Provide the [x, y] coordinate of the cell's center where the given text is located.  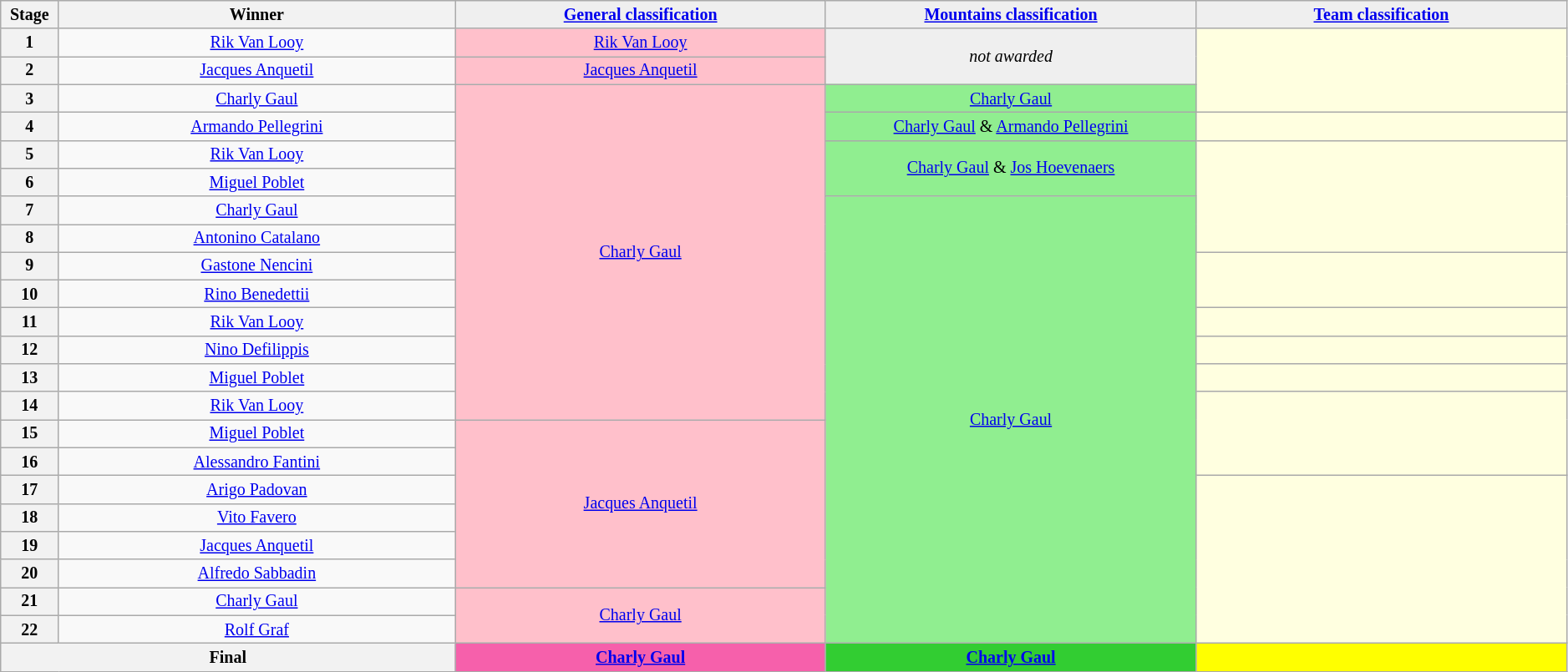
2 [30, 70]
Team classification [1382, 15]
Alessandro Fantini [257, 462]
12 [30, 351]
4 [30, 127]
Rolf Graf [257, 629]
3 [30, 99]
Antonino Catalano [257, 239]
8 [30, 239]
22 [30, 629]
10 [30, 294]
16 [30, 462]
6 [30, 182]
Stage [30, 15]
Rino Benedettii [257, 294]
21 [30, 601]
5 [30, 154]
11 [30, 322]
Final [228, 658]
18 [30, 518]
9 [30, 265]
Charly Gaul & Jos Hoevenaers [1011, 169]
14 [30, 406]
7 [30, 210]
17 [30, 489]
Arigo Padovan [257, 489]
1 [30, 43]
Charly Gaul & Armando Pellegrini [1011, 127]
Mountains classification [1011, 15]
Alfredo Sabbadin [257, 573]
not awarded [1011, 57]
15 [30, 434]
Gastone Nencini [257, 265]
Winner [257, 15]
General classification [640, 15]
Nino Defilippis [257, 351]
19 [30, 546]
Armando Pellegrini [257, 127]
13 [30, 377]
20 [30, 573]
Vito Favero [257, 518]
